Detect which cell encompasses the target text, then output its (x, y) center coordinate. 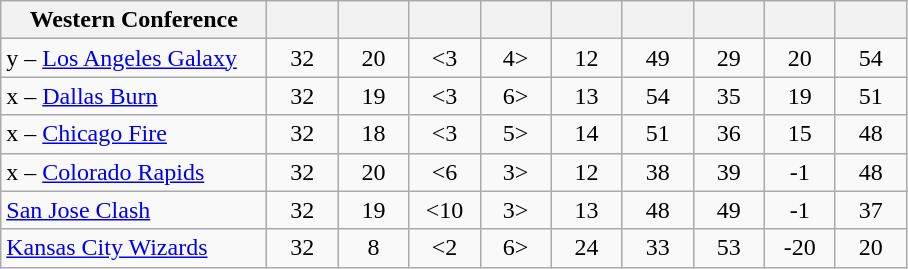
38 (658, 172)
4> (516, 58)
37 (870, 210)
35 (728, 96)
24 (586, 248)
33 (658, 248)
<10 (444, 210)
29 (728, 58)
y – Los Angeles Galaxy (134, 58)
18 (374, 134)
-20 (800, 248)
x – Chicago Fire (134, 134)
x – Colorado Rapids (134, 172)
39 (728, 172)
x – Dallas Burn (134, 96)
14 (586, 134)
36 (728, 134)
Kansas City Wizards (134, 248)
San Jose Clash (134, 210)
<6 (444, 172)
Western Conference (134, 20)
5> (516, 134)
8 (374, 248)
15 (800, 134)
53 (728, 248)
<2 (444, 248)
